Return (X, Y) of the center of cell containing provided text 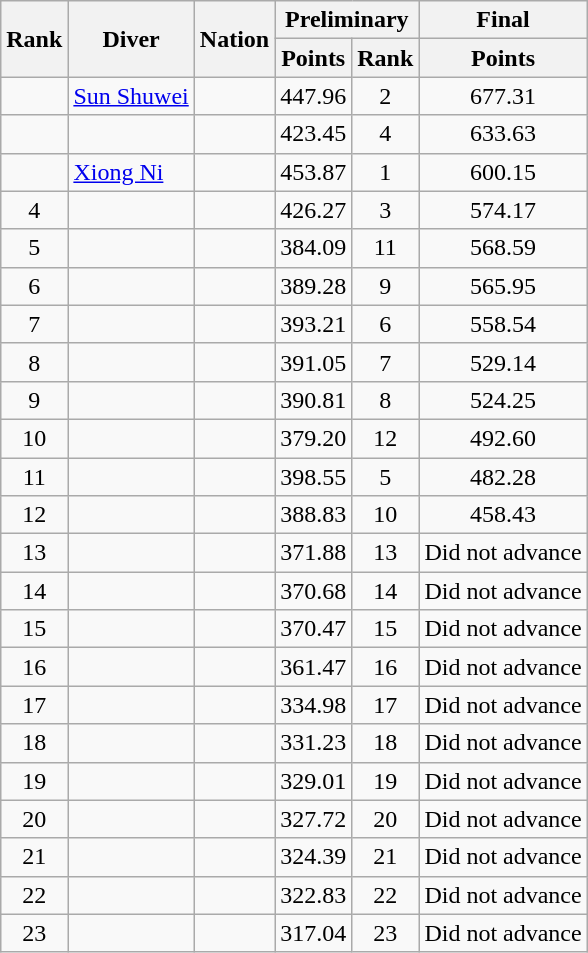
370.68 (314, 591)
3 (386, 210)
Diver (131, 39)
447.96 (314, 96)
370.47 (314, 629)
384.09 (314, 248)
322.83 (314, 895)
393.21 (314, 324)
565.95 (503, 286)
391.05 (314, 362)
458.43 (503, 515)
379.20 (314, 438)
388.83 (314, 515)
492.60 (503, 438)
327.72 (314, 819)
Final (503, 20)
361.47 (314, 667)
317.04 (314, 933)
Xiong Ni (131, 172)
324.39 (314, 857)
677.31 (503, 96)
398.55 (314, 477)
329.01 (314, 781)
390.81 (314, 400)
371.88 (314, 553)
529.14 (503, 362)
633.63 (503, 134)
2 (386, 96)
558.54 (503, 324)
600.15 (503, 172)
Preliminary (347, 20)
Nation (234, 39)
389.28 (314, 286)
426.27 (314, 210)
568.59 (503, 248)
334.98 (314, 705)
574.17 (503, 210)
482.28 (503, 477)
1 (386, 172)
453.87 (314, 172)
Sun Shuwei (131, 96)
423.45 (314, 134)
331.23 (314, 743)
524.25 (503, 400)
